Capture the cell that displays the provided text and extract its (X, Y) central coordinate. 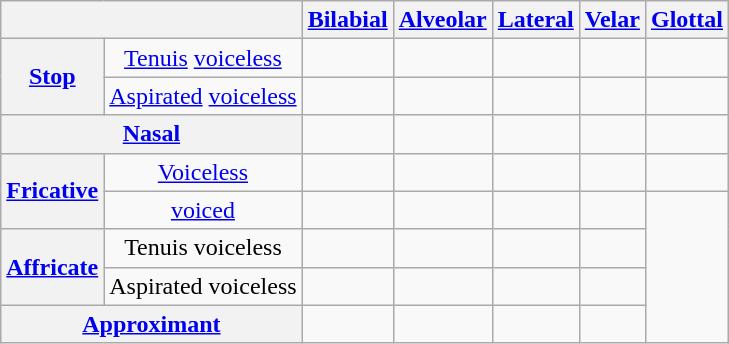
Nasal (152, 134)
Approximant (152, 324)
Lateral (536, 20)
Alveolar (442, 20)
Affricate (52, 267)
voiced (203, 210)
Stop (52, 77)
Glottal (686, 20)
Velar (612, 20)
Fricative (52, 191)
Voiceless (203, 172)
Bilabial (348, 20)
